Return the [X, Y] coordinate for the center point of the cell that contains the specified text.  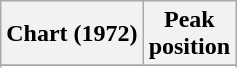
Chart (1972) [72, 34]
Peakposition [189, 34]
